Extract the (x, y) coordinate from the center of the cell holding the provided text.  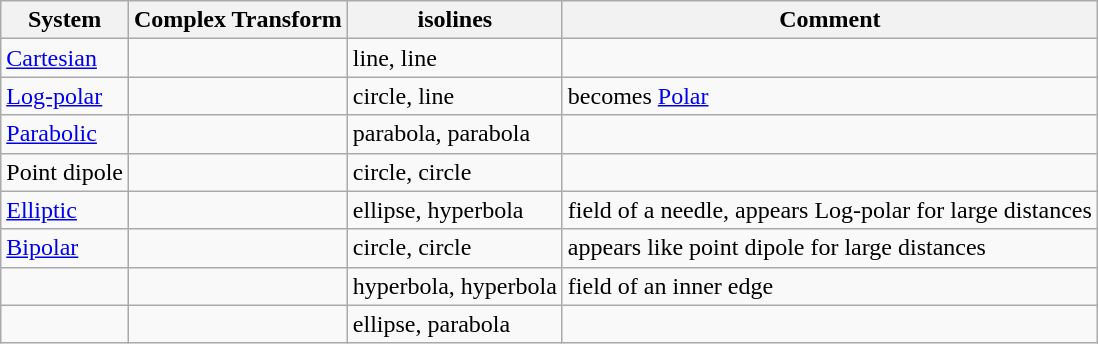
field of an inner edge (830, 286)
ellipse, parabola (454, 324)
isolines (454, 20)
becomes Polar (830, 96)
field of a needle, appears Log-polar for large distances (830, 210)
appears like point dipole for large distances (830, 248)
Elliptic (65, 210)
Bipolar (65, 248)
Comment (830, 20)
parabola, parabola (454, 134)
Cartesian (65, 58)
line, line (454, 58)
ellipse, hyperbola (454, 210)
Log-polar (65, 96)
Point dipole (65, 172)
hyperbola, hyperbola (454, 286)
Parabolic (65, 134)
Complex Transform (238, 20)
circle, line (454, 96)
System (65, 20)
